Capture the cell that displays the provided text and extract its [x, y] central coordinate. 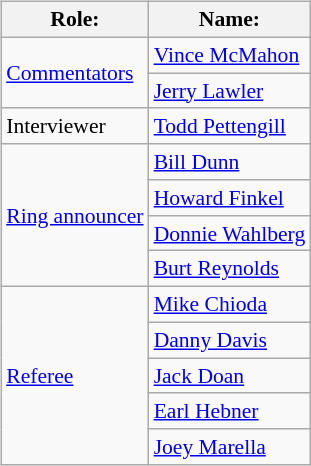
Burt Reynolds [230, 269]
Referee [74, 376]
Interviewer [74, 126]
Donnie Wahlberg [230, 233]
Role: [74, 20]
Earl Hebner [230, 411]
Bill Dunn [230, 162]
Jack Doan [230, 376]
Vince McMahon [230, 55]
Name: [230, 20]
Commentators [74, 72]
Jerry Lawler [230, 91]
Howard Finkel [230, 198]
Danny Davis [230, 340]
Todd Pettengill [230, 126]
Ring announcer [74, 215]
Mike Chioda [230, 305]
Joey Marella [230, 447]
